From the cell containing the given text, extract its center point as (X, Y) coordinate. 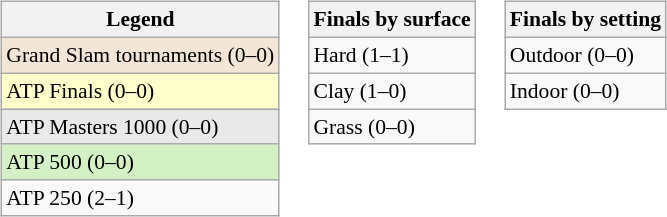
Grand Slam tournaments (0–0) (140, 55)
ATP Masters 1000 (0–0) (140, 127)
Hard (1–1) (392, 55)
Grass (0–0) (392, 127)
Finals by setting (586, 20)
Clay (1–0) (392, 91)
Indoor (0–0) (586, 91)
Finals by surface (392, 20)
Outdoor (0–0) (586, 55)
ATP 250 (2–1) (140, 198)
Legend (140, 20)
ATP 500 (0–0) (140, 162)
ATP Finals (0–0) (140, 91)
